Extract the [x, y] coordinate from the center of the cell holding the provided text.  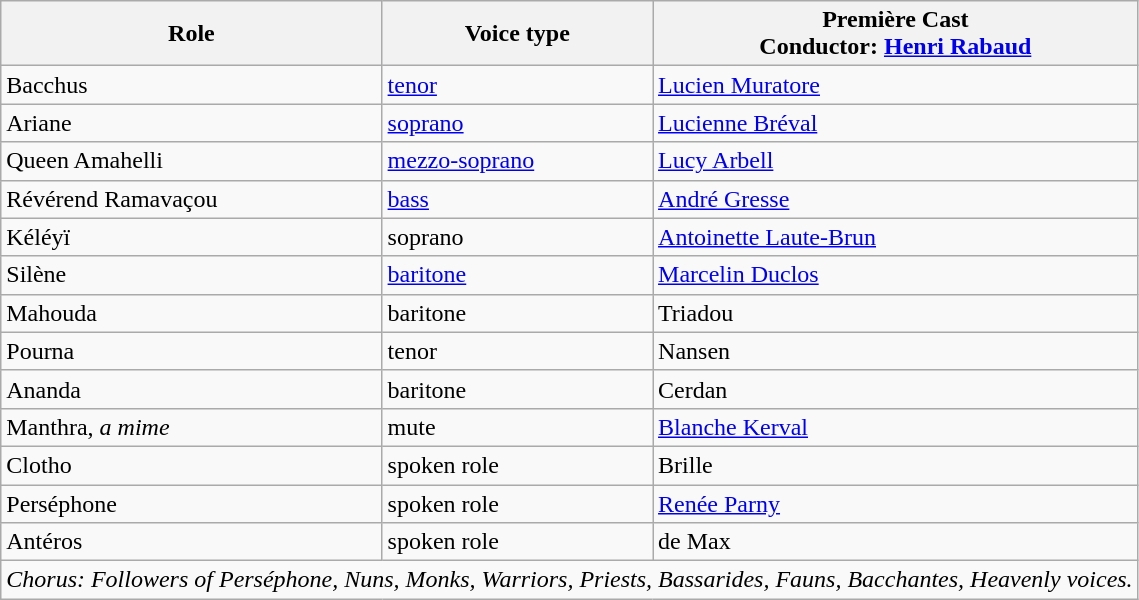
Révérend Ramavaçou [192, 199]
mute [517, 427]
Nansen [896, 351]
Brille [896, 465]
Bacchus [192, 85]
Pourna [192, 351]
Blanche Kerval [896, 427]
Antoinette Laute-Brun [896, 237]
Lucienne Bréval [896, 123]
Voice type [517, 34]
Renée Parny [896, 503]
Antéros [192, 542]
Perséphone [192, 503]
Lucien Muratore [896, 85]
Clotho [192, 465]
Silène [192, 275]
Triadou [896, 313]
Chorus: Followers of Perséphone, Nuns, Monks, Warriors, Priests, Bassarides, Fauns, Bacchantes, Heavenly voices. [570, 580]
bass [517, 199]
Ananda [192, 389]
Kéléyï [192, 237]
Manthra, a mime [192, 427]
Première CastConductor: Henri Rabaud [896, 34]
André Gresse [896, 199]
de Max [896, 542]
Role [192, 34]
mezzo-soprano [517, 161]
Mahouda [192, 313]
Lucy Arbell [896, 161]
Ariane [192, 123]
Cerdan [896, 389]
Marcelin Duclos [896, 275]
Queen Amahelli [192, 161]
